Capture the cell that displays the provided text and extract its (x, y) central coordinate. 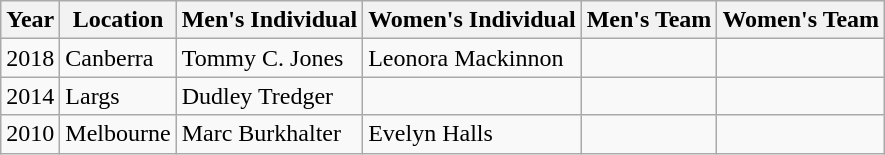
2014 (30, 96)
Canberra (118, 58)
2018 (30, 58)
Melbourne (118, 134)
Dudley Tredger (269, 96)
Tommy C. Jones (269, 58)
Women's Individual (472, 20)
Women's Team (801, 20)
Location (118, 20)
Evelyn Halls (472, 134)
Men's Team (649, 20)
Men's Individual (269, 20)
Year (30, 20)
Marc Burkhalter (269, 134)
2010 (30, 134)
Leonora Mackinnon (472, 58)
Largs (118, 96)
